Identify which cell holds the provided text, then report its (x, y) central coordinate. 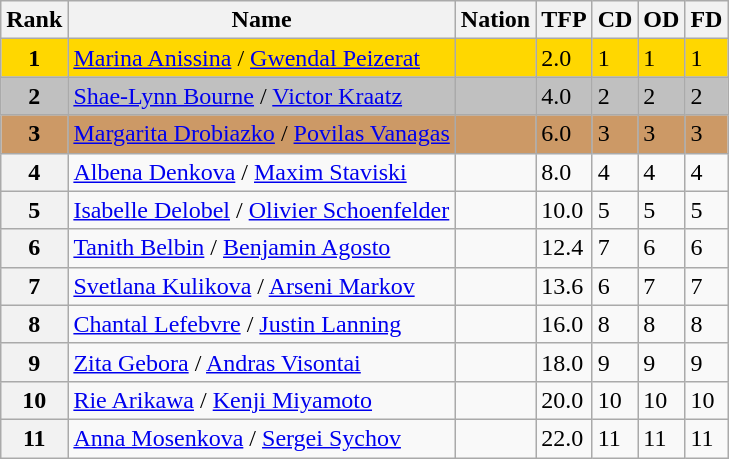
Isabelle Delobel / Olivier Schoenfelder (262, 210)
Svetlana Kulikova / Arseni Markov (262, 286)
Marina Anissina / Gwendal Peizerat (262, 58)
Anna Mosenkova / Sergei Sychov (262, 438)
TFP (564, 20)
22.0 (564, 438)
10.0 (564, 210)
12.4 (564, 248)
13.6 (564, 286)
Name (262, 20)
Chantal Lefebvre / Justin Lanning (262, 324)
8.0 (564, 172)
Shae-Lynn Bourne / Victor Kraatz (262, 96)
FD (706, 20)
Margarita Drobiazko / Povilas Vanagas (262, 134)
2.0 (564, 58)
Rie Arikawa / Kenji Miyamoto (262, 400)
Rank (34, 20)
18.0 (564, 362)
Albena Denkova / Maxim Staviski (262, 172)
OD (662, 20)
20.0 (564, 400)
Tanith Belbin / Benjamin Agosto (262, 248)
6.0 (564, 134)
16.0 (564, 324)
CD (615, 20)
4.0 (564, 96)
Nation (495, 20)
Zita Gebora / Andras Visontai (262, 362)
